For the text-containing cell, return its midpoint in (X, Y) coordinate format. 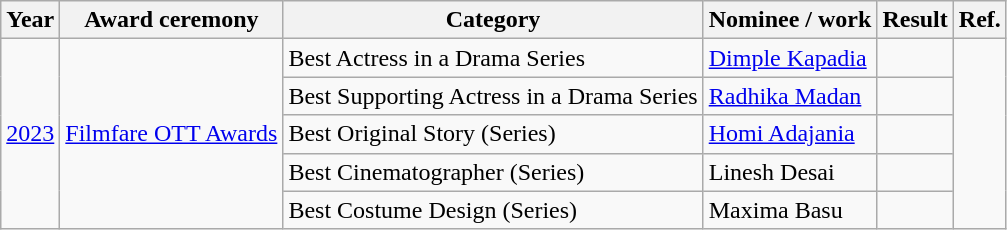
Best Cinematographer (Series) (493, 172)
Homi Adajania (790, 134)
Maxima Basu (790, 210)
Award ceremony (172, 20)
Nominee / work (790, 20)
Best Actress in a Drama Series (493, 58)
Best Original Story (Series) (493, 134)
Best Supporting Actress in a Drama Series (493, 96)
Filmfare OTT Awards (172, 134)
Dimple Kapadia (790, 58)
Year (30, 20)
Best Costume Design (Series) (493, 210)
2023 (30, 134)
Radhika Madan (790, 96)
Category (493, 20)
Linesh Desai (790, 172)
Ref. (980, 20)
Result (915, 20)
